For the text-containing cell, return its midpoint in [X, Y] coordinate format. 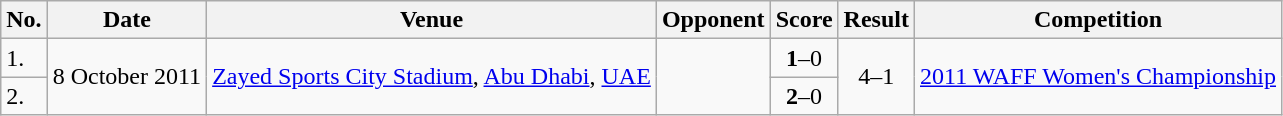
1. [24, 58]
Opponent [713, 20]
8 October 2011 [126, 77]
Result [876, 20]
2011 WAFF Women's Championship [1098, 77]
4–1 [876, 77]
Zayed Sports City Stadium, Abu Dhabi, UAE [432, 77]
Score [804, 20]
2–0 [804, 96]
Date [126, 20]
Venue [432, 20]
No. [24, 20]
Competition [1098, 20]
1–0 [804, 58]
2. [24, 96]
